Identify which cell holds the provided text, then report its (X, Y) central coordinate. 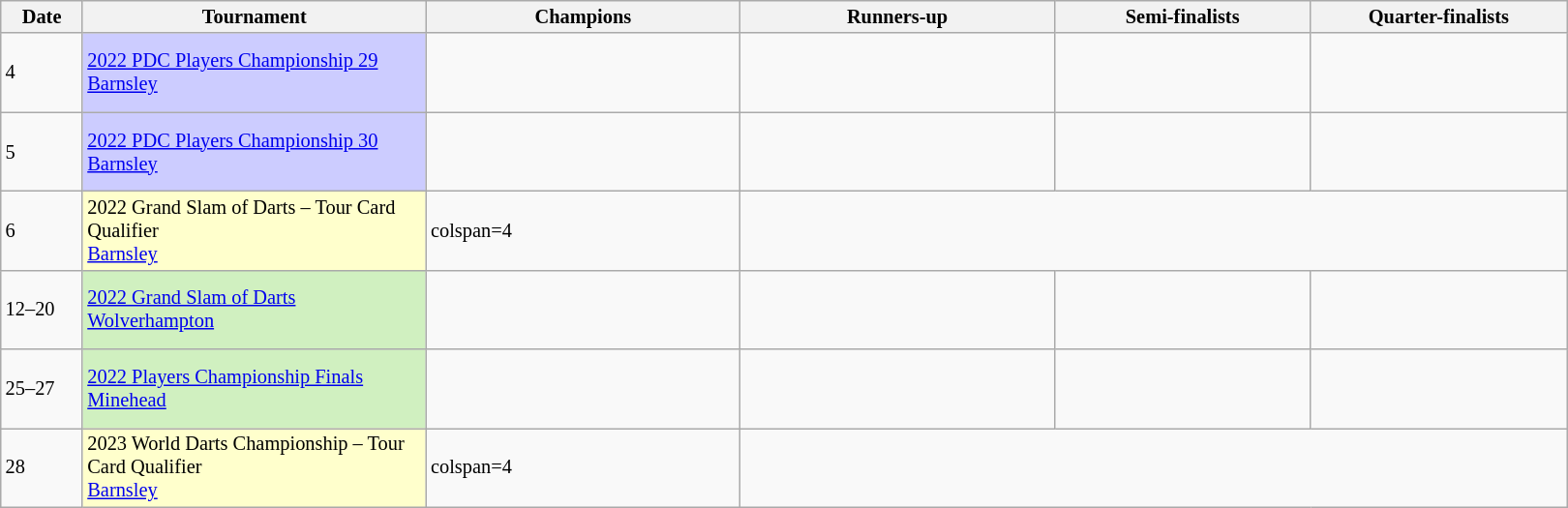
25–27 (43, 389)
2022 Grand Slam of Darts – Tour Card Qualifier Barnsley (254, 230)
2022 PDC Players Championship 30 Barnsley (254, 152)
4 (43, 73)
2022 PDC Players Championship 29 Barnsley (254, 73)
5 (43, 152)
2022 Players Championship Finals Minehead (254, 389)
Date (43, 16)
2022 Grand Slam of Darts Wolverhampton (254, 310)
Tournament (254, 16)
28 (43, 467)
6 (43, 230)
2023 World Darts Championship – Tour Card Qualifier Barnsley (254, 467)
Quarter-finalists (1438, 16)
12–20 (43, 310)
Runners-up (898, 16)
Semi-finalists (1183, 16)
Champions (583, 16)
